Pinpoint the cell where the given text exists, returning its (x, y) midpoint coordinate. 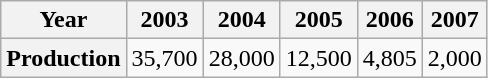
2007 (454, 20)
4,805 (390, 58)
2004 (242, 20)
2003 (164, 20)
2005 (318, 20)
35,700 (164, 58)
12,500 (318, 58)
28,000 (242, 58)
2006 (390, 20)
Production (64, 58)
2,000 (454, 58)
Year (64, 20)
